Find where the given text appears and provide that cell's center as [X, Y] coordinate. 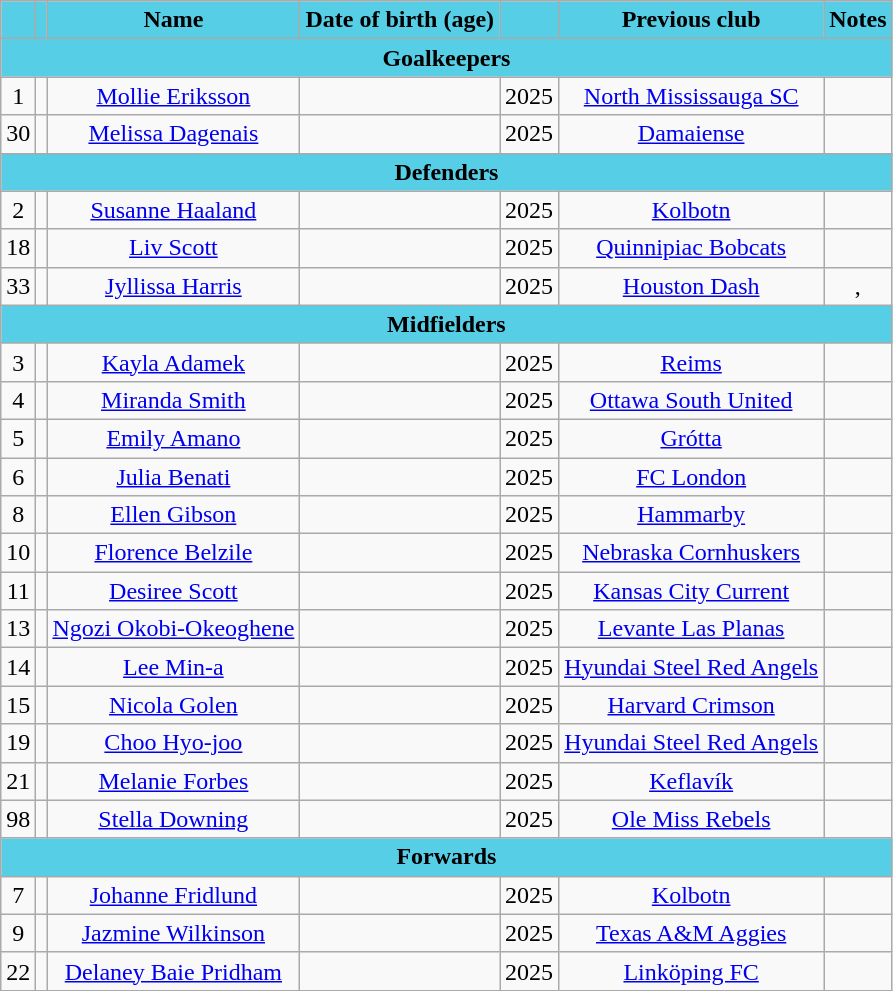
10 [18, 553]
Notes [858, 20]
Delaney Baie Pridham [174, 971]
19 [18, 743]
Choo Hyo-joo [174, 743]
Previous club [692, 20]
1 [18, 96]
Mollie Eriksson [174, 96]
Goalkeepers [446, 58]
Defenders [446, 172]
Desiree Scott [174, 591]
Nicola Golen [174, 705]
FC London [692, 477]
21 [18, 781]
Ngozi Okobi-Okeoghene [174, 629]
22 [18, 971]
30 [18, 134]
Florence Belzile [174, 553]
2 [18, 210]
Jazmine Wilkinson [174, 933]
Nebraska Cornhuskers [692, 553]
14 [18, 667]
Kayla Adamek [174, 362]
13 [18, 629]
7 [18, 895]
Linköping FC [692, 971]
98 [18, 819]
Julia Benati [174, 477]
15 [18, 705]
Harvard Crimson [692, 705]
Name [174, 20]
Levante Las Planas [692, 629]
Keflavík [692, 781]
9 [18, 933]
Melissa Dagenais [174, 134]
Stella Downing [174, 819]
Kansas City Current [692, 591]
Forwards [446, 857]
Miranda Smith [174, 400]
Ole Miss Rebels [692, 819]
Damaiense [692, 134]
Lee Min-a [174, 667]
4 [18, 400]
Ellen Gibson [174, 515]
Susanne Haaland [174, 210]
11 [18, 591]
, [858, 286]
6 [18, 477]
Ottawa South United [692, 400]
Hammarby [692, 515]
Liv Scott [174, 248]
Texas A&M Aggies [692, 933]
Midfielders [446, 324]
Jyllissa Harris [174, 286]
Date of birth (age) [400, 20]
33 [18, 286]
Houston Dash [692, 286]
North Mississauga SC [692, 96]
5 [18, 438]
Reims [692, 362]
Johanne Fridlund [174, 895]
Grótta [692, 438]
18 [18, 248]
3 [18, 362]
8 [18, 515]
Melanie Forbes [174, 781]
Quinnipiac Bobcats [692, 248]
Emily Amano [174, 438]
